Determine the (X, Y) coordinate at the center of the cell enclosing the given text.  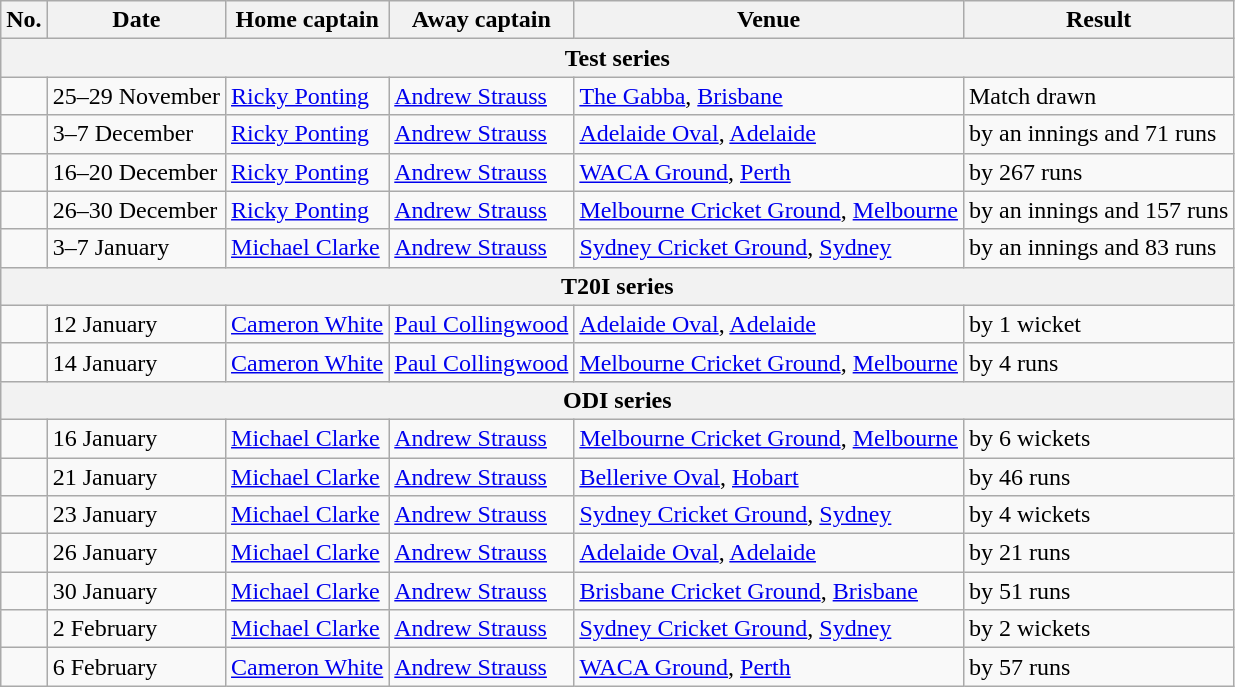
26–30 December (136, 210)
Test series (618, 58)
Result (1098, 20)
by an innings and 71 runs (1098, 134)
T20I series (618, 286)
6 February (136, 667)
by 1 wicket (1098, 324)
14 January (136, 362)
16 January (136, 438)
3–7 December (136, 134)
25–29 November (136, 96)
30 January (136, 591)
Home captain (308, 20)
Away captain (482, 20)
by an innings and 157 runs (1098, 210)
by an innings and 83 runs (1098, 248)
The Gabba, Brisbane (769, 96)
21 January (136, 477)
3–7 January (136, 248)
by 51 runs (1098, 591)
by 267 runs (1098, 172)
26 January (136, 553)
by 21 runs (1098, 553)
by 46 runs (1098, 477)
Date (136, 20)
by 2 wickets (1098, 629)
2 February (136, 629)
16–20 December (136, 172)
Match drawn (1098, 96)
12 January (136, 324)
Bellerive Oval, Hobart (769, 477)
by 57 runs (1098, 667)
No. (24, 20)
by 4 wickets (1098, 515)
ODI series (618, 400)
Venue (769, 20)
by 6 wickets (1098, 438)
by 4 runs (1098, 362)
Brisbane Cricket Ground, Brisbane (769, 591)
23 January (136, 515)
